Identify which cell holds the provided text, then report its [X, Y] central coordinate. 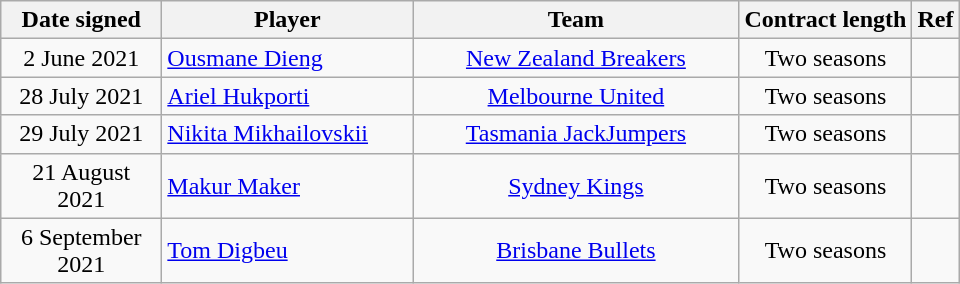
Nikita Mikhailovskii [288, 134]
Ousmane Dieng [288, 58]
Tasmania JackJumpers [576, 134]
Team [576, 20]
Contract length [826, 20]
Tom Digbeu [288, 250]
Ref [936, 20]
Brisbane Bullets [576, 250]
2 June 2021 [82, 58]
Ariel Hukporti [288, 96]
Melbourne United [576, 96]
Date signed [82, 20]
Makur Maker [288, 186]
21 August 2021 [82, 186]
6 September 2021 [82, 250]
28 July 2021 [82, 96]
29 July 2021 [82, 134]
Sydney Kings [576, 186]
New Zealand Breakers [576, 58]
Player [288, 20]
